Identify which cell holds the provided text, then report its [x, y] central coordinate. 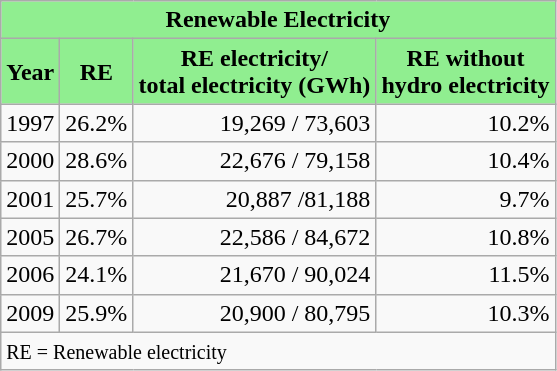
RE electricity/ total electricity (GWh) [254, 72]
10.4% [466, 161]
1997 [30, 123]
28.6% [96, 161]
RE = Renewable electricity [278, 351]
22,676 / 79,158 [254, 161]
19,269 / 73,603 [254, 123]
25.7% [96, 199]
RE without hydro electricity [466, 72]
26.2% [96, 123]
2009 [30, 313]
2006 [30, 275]
24.1% [96, 275]
11.5% [466, 275]
10.2% [466, 123]
10.8% [466, 237]
Year [30, 72]
RE [96, 72]
Renewable Electricity [278, 20]
2001 [30, 199]
2005 [30, 237]
25.9% [96, 313]
26.7% [96, 237]
10.3% [466, 313]
22,586 / 84,672 [254, 237]
9.7% [466, 199]
20,887 /81,188 [254, 199]
2000 [30, 161]
21,670 / 90,024 [254, 275]
20,900 / 80,795 [254, 313]
